Find where the given text appears and provide that cell's center as (x, y) coordinate. 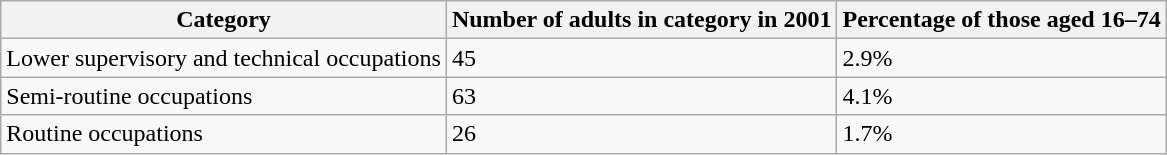
Category (224, 20)
1.7% (1002, 134)
4.1% (1002, 96)
Lower supervisory and technical occupations (224, 58)
45 (642, 58)
63 (642, 96)
Semi-routine occupations (224, 96)
26 (642, 134)
Percentage of those aged 16–74 (1002, 20)
Number of adults in category in 2001 (642, 20)
2.9% (1002, 58)
Routine occupations (224, 134)
